Identify which cell holds the provided text, then report its [X, Y] central coordinate. 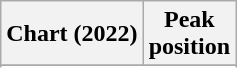
Peakposition [189, 34]
Chart (2022) [72, 34]
